Extract the [X, Y] coordinate from the center of the cell holding the provided text.  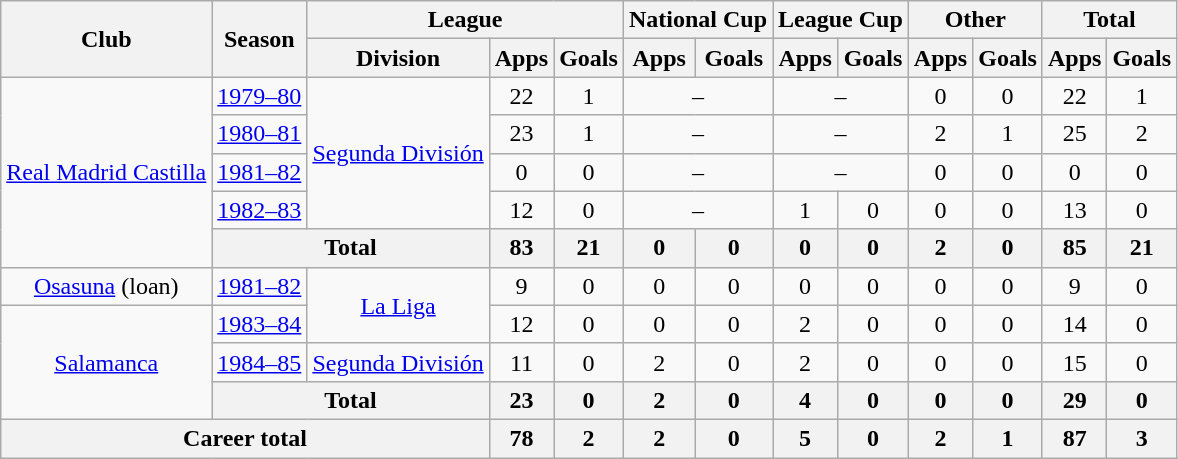
Season [260, 39]
1984–85 [260, 362]
Career total [245, 438]
29 [1074, 400]
78 [521, 438]
1982–83 [260, 210]
League Cup [841, 20]
La Liga [398, 305]
Real Madrid Castilla [106, 172]
1980–81 [260, 134]
15 [1074, 362]
13 [1074, 210]
14 [1074, 324]
League [466, 20]
87 [1074, 438]
National Cup [698, 20]
1983–84 [260, 324]
11 [521, 362]
Other [975, 20]
Salamanca [106, 362]
3 [1142, 438]
1979–80 [260, 96]
Osasuna (loan) [106, 286]
25 [1074, 134]
Club [106, 39]
4 [806, 400]
85 [1074, 248]
83 [521, 248]
5 [806, 438]
Division [398, 58]
